Provide the [X, Y] coordinate of the cell's center where the given text is located.  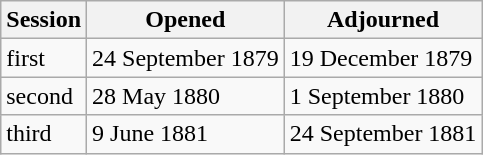
Opened [186, 20]
28 May 1880 [186, 96]
second [44, 96]
first [44, 58]
9 June 1881 [186, 134]
24 September 1879 [186, 58]
1 September 1880 [383, 96]
Adjourned [383, 20]
Session [44, 20]
third [44, 134]
24 September 1881 [383, 134]
19 December 1879 [383, 58]
